Provide the [X, Y] coordinate of the cell's center where the given text is located.  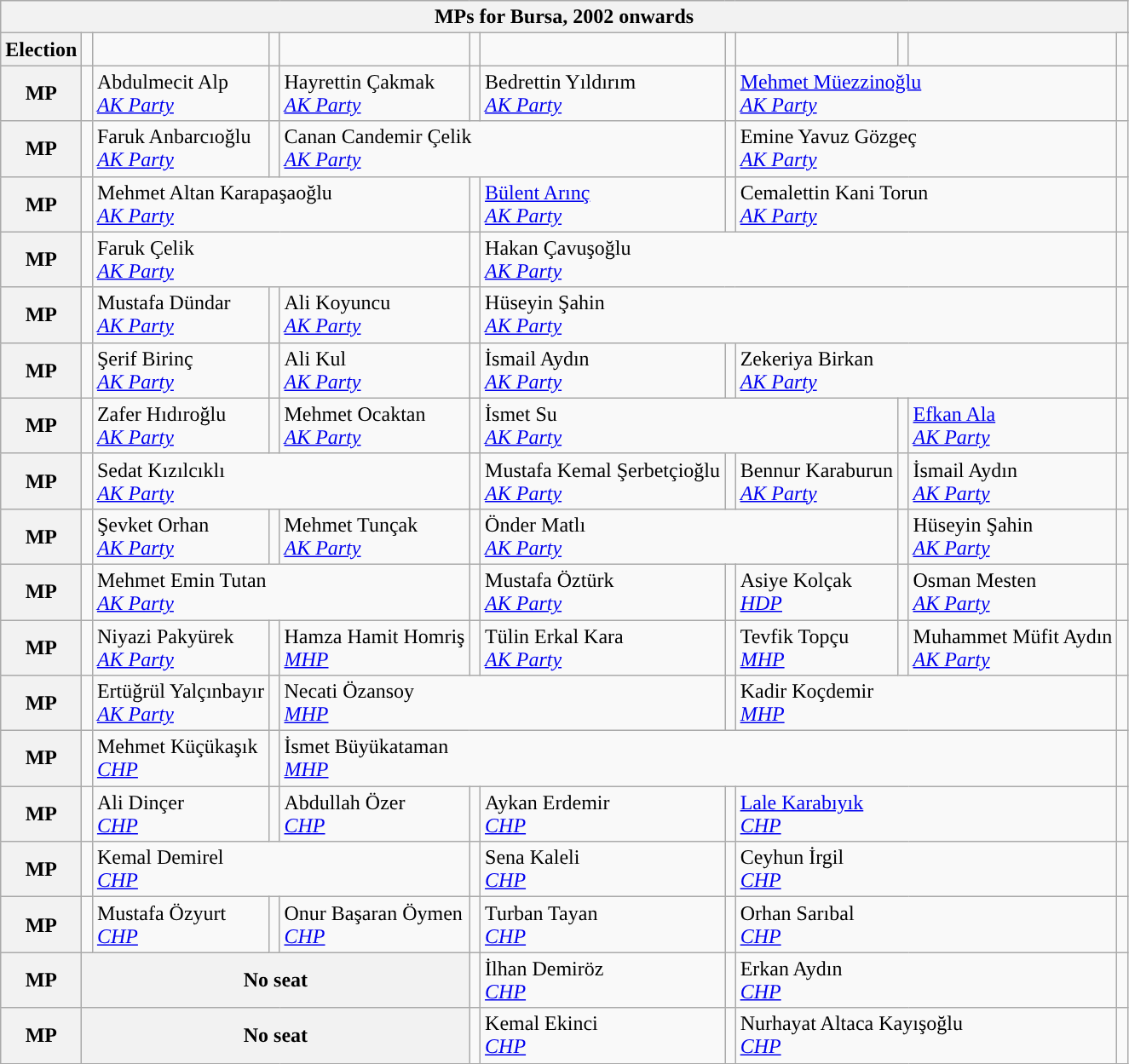
Önder MatlıAK Party [689, 537]
Faruk AnbarcıoğluAK Party [181, 148]
Ali KulAK Party [375, 370]
Zafer HıdıroğluAK Party [181, 426]
Hayrettin ÇakmakAK Party [375, 94]
Zekeriya BirkanAK Party [926, 370]
Mustafa DündarAK Party [181, 315]
Kemal DemirelCHP [281, 869]
Abdulmecit AlpAK Party [181, 94]
Sena KaleliCHP [603, 869]
Bennur KaraburunAK Party [816, 480]
Osman MestenAK Party [1012, 591]
Şevket OrhanAK Party [181, 537]
Kadir KoçdemirMHP [926, 704]
Mehmet Altan KarapaşaoğluAK Party [281, 204]
Mustafa Kemal ŞerbetçioğluAK Party [603, 480]
Bedrettin YıldırımAK Party [603, 94]
Emine Yavuz GözgeçAK Party [926, 148]
Canan Candemir ÇelikAK Party [503, 148]
Ali KoyuncuAK Party [375, 315]
Tevfik TopçuMHP [816, 647]
Hakan ÇavuşoğluAK Party [799, 259]
Turban TayanCHP [603, 925]
Erkan AydınCHP [926, 980]
Kemal EkinciCHP [603, 1036]
Şerif BirinçAK Party [181, 370]
Muhammet Müfit AydınAK Party [1012, 647]
Cemalettin Kani TorunAK Party [926, 204]
Ertüğrül YalçınbayırAK Party [181, 704]
Bülent ArınçAK Party [603, 204]
Mehmet TunçakAK Party [375, 537]
Mustafa ÖztürkAK Party [603, 591]
Ceyhun İrgilCHP [926, 869]
İsmet BüyükatamanMHP [699, 758]
Mehmet MüezzinoğluAK Party [926, 94]
Aykan ErdemirCHP [603, 814]
Necati ÖzansoyMHP [503, 704]
Sedat KızılcıklıAK Party [281, 480]
Mustafa ÖzyurtCHP [181, 925]
Election [41, 49]
Efkan AlaAK Party [1012, 426]
Lale KarabıyıkCHP [926, 814]
İsmet SuAK Party [689, 426]
Faruk ÇelikAK Party [281, 259]
Mehmet KüçükaşıkCHP [181, 758]
Nurhayat Altaca KayışoğluCHP [926, 1036]
Tülin Erkal KaraAK Party [603, 647]
Asiye KolçakHDP [816, 591]
MPs for Bursa, 2002 onwards [564, 17]
Mehmet OcaktanAK Party [375, 426]
Niyazi PakyürekAK Party [181, 647]
Abdullah ÖzerCHP [375, 814]
İlhan DemirözCHP [603, 980]
Orhan SarıbalCHP [926, 925]
Onur Başaran ÖymenCHP [375, 925]
Hamza Hamit HomrişMHP [375, 647]
Ali DinçerCHP [181, 814]
Mehmet Emin TutanAK Party [281, 591]
